Identify which cell holds the provided text, then report its (x, y) central coordinate. 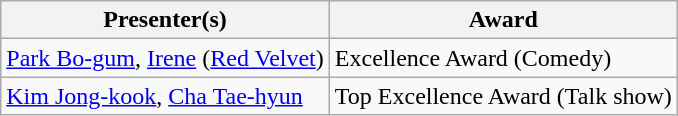
Kim Jong-kook, Cha Tae-hyun (166, 96)
Excellence Award (Comedy) (503, 58)
Award (503, 20)
Top Excellence Award (Talk show) (503, 96)
Park Bo-gum, Irene (Red Velvet) (166, 58)
Presenter(s) (166, 20)
